From the cell containing the given text, extract its center point as (X, Y) coordinate. 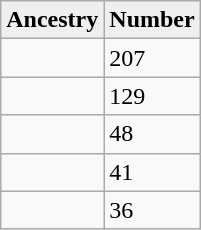
Number (152, 20)
207 (152, 58)
41 (152, 172)
48 (152, 134)
36 (152, 210)
Ancestry (52, 20)
129 (152, 96)
